Detect which cell encompasses the target text, then output its (x, y) center coordinate. 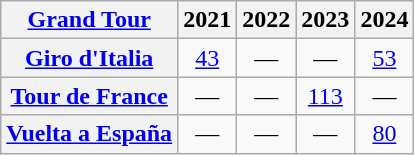
2024 (384, 20)
80 (384, 134)
113 (326, 96)
53 (384, 58)
Giro d'Italia (90, 58)
2021 (208, 20)
Vuelta a España (90, 134)
2022 (266, 20)
Grand Tour (90, 20)
Tour de France (90, 96)
2023 (326, 20)
43 (208, 58)
